Find where the given text appears and provide that cell's center as (X, Y) coordinate. 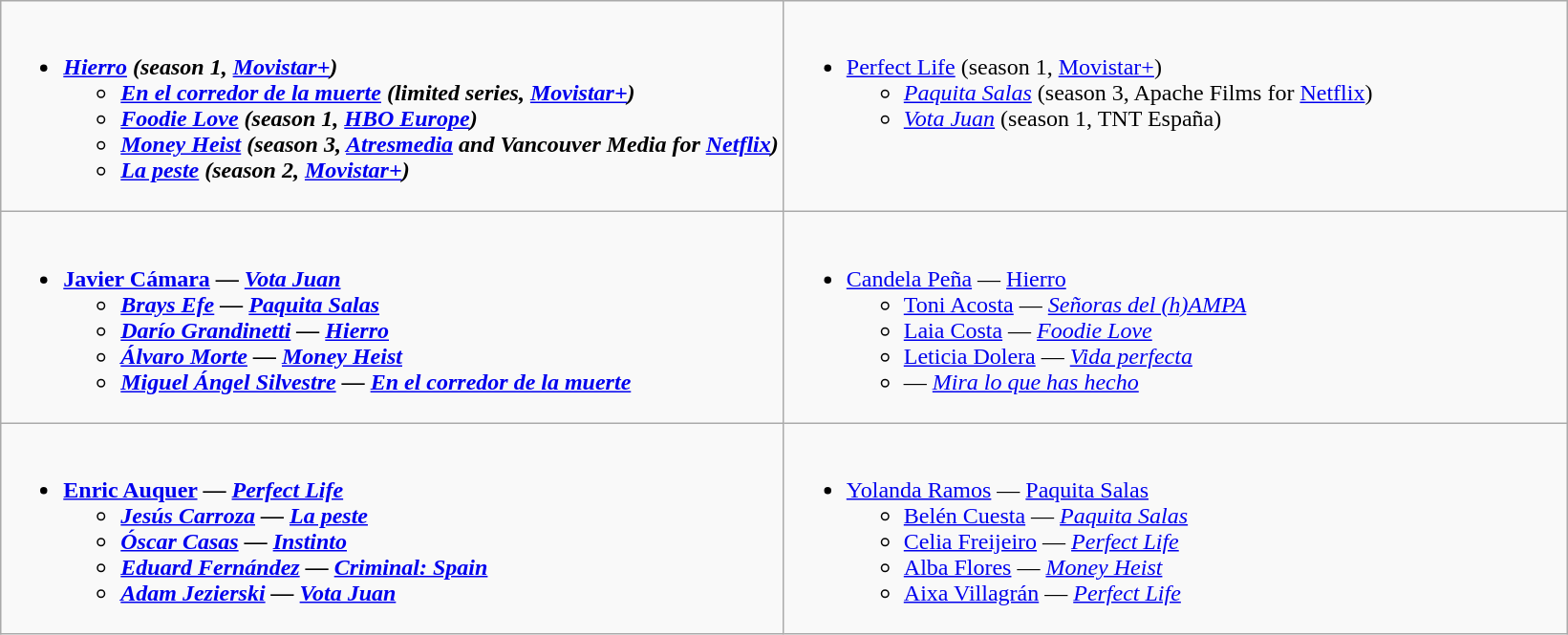
Candela Peña — HierroToni Acosta — Señoras del (h)AMPALaia Costa — Foodie LoveLeticia Dolera — Vida perfecta — Mira lo que has hecho (1175, 317)
Yolanda Ramos — Paquita SalasBelén Cuesta — Paquita SalasCelia Freijeiro — Perfect LifeAlba Flores — Money HeistAixa Villagrán — Perfect Life (1175, 529)
Perfect Life (season 1, Movistar+)Paquita Salas (season 3, Apache Films for Netflix)Vota Juan (season 1, TNT España) (1175, 107)
Enric Auquer — Perfect LifeJesús Carroza — La pesteÓscar Casas — InstintoEduard Fernández — Criminal: SpainAdam Jezierski — Vota Juan (393, 529)
